Identify which cell holds the provided text, then report its [x, y] central coordinate. 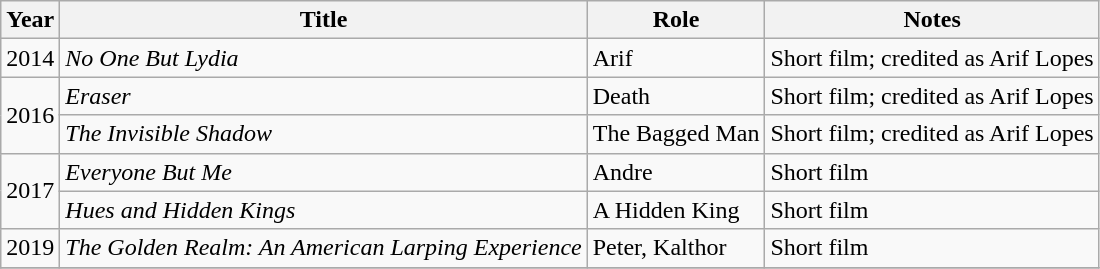
Year [30, 20]
Notes [932, 20]
Arif [676, 58]
Title [324, 20]
Everyone But Me [324, 172]
Andre [676, 172]
Eraser [324, 96]
Death [676, 96]
The Golden Realm: An American Larping Experience [324, 248]
2014 [30, 58]
2016 [30, 115]
No One But Lydia [324, 58]
The Invisible Shadow [324, 134]
The Bagged Man [676, 134]
2019 [30, 248]
Role [676, 20]
2017 [30, 191]
Peter, Kalthor [676, 248]
A Hidden King [676, 210]
Hues and Hidden Kings [324, 210]
